From the cell containing the given text, extract its center point as (X, Y) coordinate. 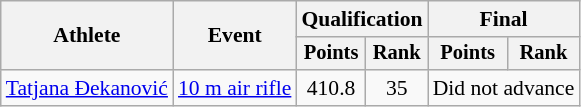
Did not advance (504, 88)
10 m air rifle (234, 88)
Event (234, 36)
Tatjana Đekanović (87, 88)
35 (397, 88)
Athlete (87, 36)
Qualification (362, 19)
Final (504, 19)
410.8 (330, 88)
